Search for the cell housing the specified text and yield its [X, Y] center coordinate. 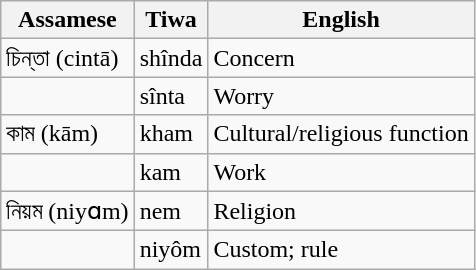
Religion [341, 211]
sînta [171, 96]
Custom; rule [341, 250]
English [341, 20]
kam [171, 172]
Cultural/religious function [341, 134]
Concern [341, 58]
niyôm [171, 250]
Tiwa [171, 20]
নিয়ম (niyɑm) [68, 211]
Worry [341, 96]
Assamese [68, 20]
Work [341, 172]
shînda [171, 58]
কাম (kām) [68, 134]
চিন্তা (cintā) [68, 58]
kham [171, 134]
nem [171, 211]
